Determine the (x, y) coordinate at the center of the cell enclosing the given text.  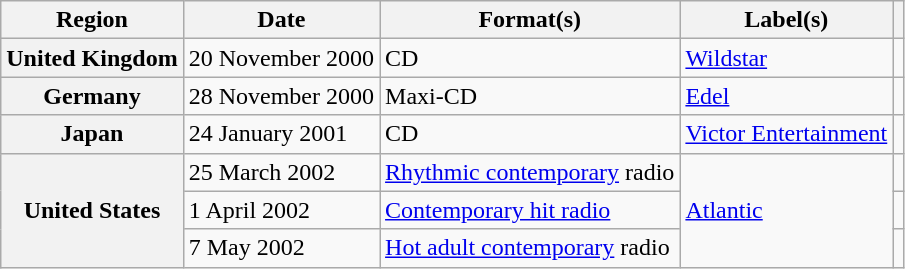
28 November 2000 (281, 96)
Format(s) (530, 20)
Label(s) (786, 20)
Hot adult contemporary radio (530, 248)
Japan (92, 134)
Maxi-CD (530, 96)
20 November 2000 (281, 58)
24 January 2001 (281, 134)
Edel (786, 96)
Region (92, 20)
Wildstar (786, 58)
Germany (92, 96)
25 March 2002 (281, 172)
Date (281, 20)
United States (92, 210)
Contemporary hit radio (530, 210)
United Kingdom (92, 58)
7 May 2002 (281, 248)
1 April 2002 (281, 210)
Atlantic (786, 210)
Rhythmic contemporary radio (530, 172)
Victor Entertainment (786, 134)
